Detect which cell encompasses the target text, then output its [X, Y] center coordinate. 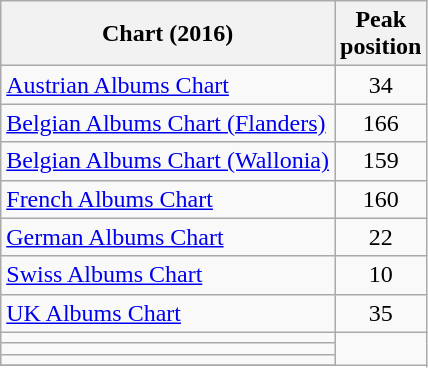
French Albums Chart [168, 199]
German Albums Chart [168, 237]
Belgian Albums Chart (Wallonia) [168, 161]
22 [380, 237]
166 [380, 123]
Swiss Albums Chart [168, 275]
10 [380, 275]
Chart (2016) [168, 34]
Belgian Albums Chart (Flanders) [168, 123]
159 [380, 161]
35 [380, 313]
Austrian Albums Chart [168, 85]
Peakposition [380, 34]
160 [380, 199]
34 [380, 85]
UK Albums Chart [168, 313]
